Output the (X, Y) coordinate of the center of the cell containing the given text.  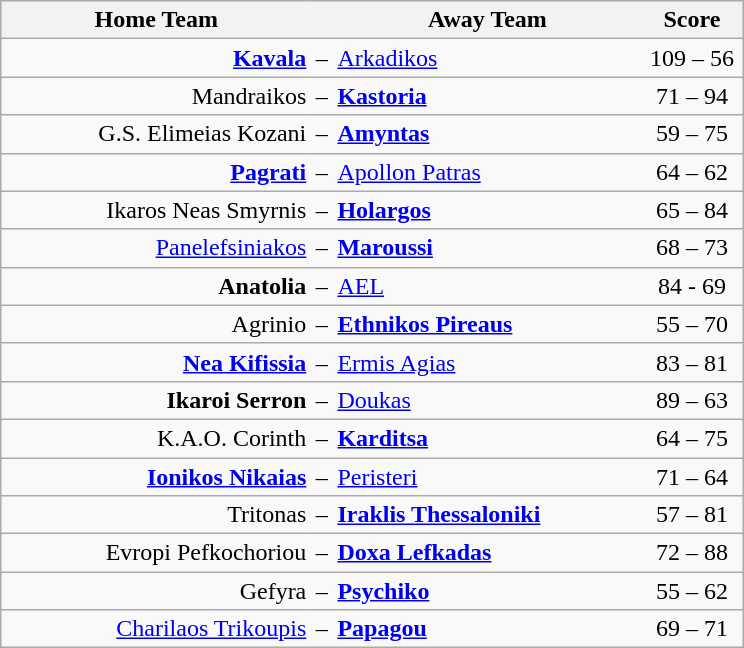
68 – 73 (692, 248)
65 – 84 (692, 210)
64 – 75 (692, 438)
Ionikos Nikaias (156, 477)
84 - 69 (692, 286)
Kavala (156, 58)
Psychiko (488, 591)
Ikaros Neas Smyrnis (156, 210)
69 – 71 (692, 629)
Ethnikos Pireaus (488, 324)
Panelefsiniakos (156, 248)
AEL (488, 286)
89 – 63 (692, 400)
71 – 94 (692, 96)
Holargos (488, 210)
Anatolia (156, 286)
83 – 81 (692, 362)
109 – 56 (692, 58)
57 – 81 (692, 515)
Mandraikos (156, 96)
Nea Kifissia (156, 362)
Amyntas (488, 134)
Pagrati (156, 172)
55 – 62 (692, 591)
Ermis Agias (488, 362)
Away Team (488, 20)
Agrinio (156, 324)
Apollon Patras (488, 172)
G.S. Elimeias Kozani (156, 134)
Karditsa (488, 438)
Doxa Lefkadas (488, 553)
64 – 62 (692, 172)
K.A.O. Corinth (156, 438)
Home Team (156, 20)
72 – 88 (692, 553)
Tritonas (156, 515)
Kastoria (488, 96)
Maroussi (488, 248)
59 – 75 (692, 134)
Peristeri (488, 477)
71 – 64 (692, 477)
Arkadikos (488, 58)
Score (692, 20)
Charilaos Trikoupis (156, 629)
Iraklis Thessaloniki (488, 515)
Gefyra (156, 591)
Evropi Pefkochoriou (156, 553)
55 – 70 (692, 324)
Papagou (488, 629)
Doukas (488, 400)
Ikaroi Serron (156, 400)
